Return (x, y) of the center of cell containing provided text 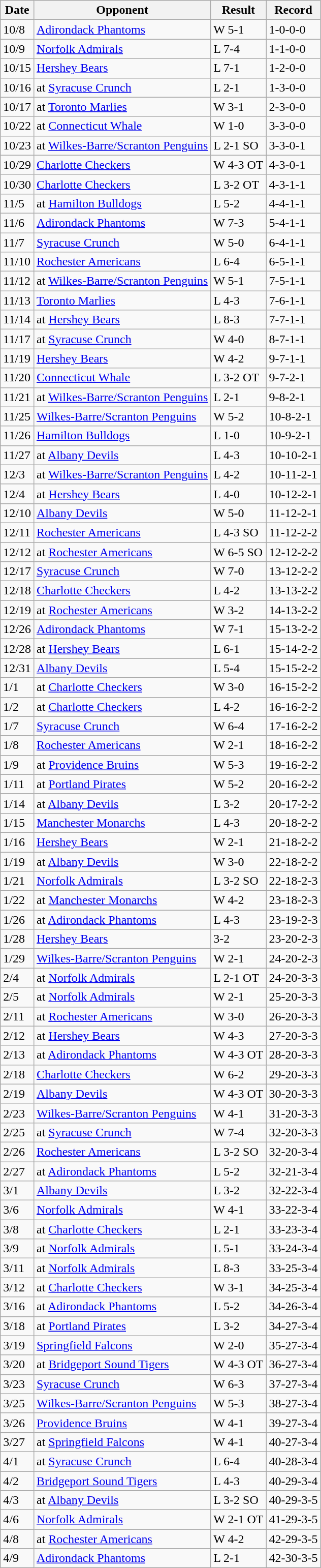
9-8-2-1 (294, 397)
12-12-2-2 (294, 552)
3/8 (17, 1229)
10-10-2-1 (294, 455)
42-30-3-5 (294, 1558)
14-13-2-2 (294, 610)
13-13-2-2 (294, 591)
W 6-4 (239, 726)
1/19 (17, 862)
2/11 (17, 1016)
W 4-0 (239, 339)
40-28-3-4 (294, 1461)
15-15-2-2 (294, 668)
11/13 (17, 300)
3/6 (17, 1210)
3/20 (17, 1365)
at Providence Bruins (122, 765)
1-1-0-0 (294, 49)
L 6-1 (239, 649)
1/29 (17, 958)
4-4-1-1 (294, 203)
2/19 (17, 1094)
1/21 (17, 881)
W 4-3 (239, 1036)
Opponent (122, 10)
34-25-3-4 (294, 1287)
11/14 (17, 320)
2/25 (17, 1132)
7-5-1-1 (294, 281)
4/8 (17, 1539)
W 7-3 (239, 223)
10-11-2-1 (294, 474)
40-27-3-4 (294, 1442)
W 1-0 (239, 126)
1-2-0-0 (294, 68)
19-16-2-2 (294, 765)
1/22 (17, 900)
Connecticut Whale (122, 378)
10/15 (17, 68)
23-18-2-3 (294, 900)
11/27 (17, 455)
at Hamilton Bulldogs (122, 203)
Record (294, 10)
12/3 (17, 474)
2/27 (17, 1171)
28-20-3-3 (294, 1055)
2/4 (17, 978)
W 2-1 OT (239, 1520)
12/17 (17, 571)
2/23 (17, 1113)
10/23 (17, 145)
10/22 (17, 126)
12/11 (17, 532)
Toronto Marlies (122, 300)
10/29 (17, 165)
2/12 (17, 1036)
1/16 (17, 842)
4/1 (17, 1461)
2-3-0-0 (294, 107)
32-20-3-3 (294, 1132)
11/7 (17, 243)
at Manchester Monarchs (122, 900)
12/18 (17, 591)
2/13 (17, 1055)
3-3-0-1 (294, 145)
W 6-3 (239, 1384)
L 5-4 (239, 668)
1/2 (17, 707)
27-20-3-3 (294, 1036)
5-4-1-1 (294, 223)
33-23-3-4 (294, 1229)
11/5 (17, 203)
1/26 (17, 920)
1/7 (17, 726)
24-20-3-3 (294, 978)
W 7-4 (239, 1132)
10/16 (17, 87)
1/28 (17, 939)
9-7-1-1 (294, 358)
36-27-3-4 (294, 1365)
11/17 (17, 339)
11-12-2-2 (294, 532)
35-27-3-4 (294, 1345)
38-27-3-4 (294, 1403)
1/15 (17, 823)
15-13-2-2 (294, 629)
10/8 (17, 29)
L 2-1 OT (239, 978)
L 4-3 SO (239, 532)
11/25 (17, 416)
3/25 (17, 1403)
3/11 (17, 1268)
L 5-1 (239, 1249)
11-12-2-1 (294, 513)
40-29-3-5 (294, 1500)
10/30 (17, 184)
W 6-2 (239, 1074)
Springfield Falcons (122, 1345)
L 2-1 SO (239, 145)
W 7-1 (239, 629)
L 7-4 (239, 49)
32-22-3-4 (294, 1191)
L 4-0 (239, 494)
11/21 (17, 397)
L 1-0 (239, 436)
3/16 (17, 1307)
11/6 (17, 223)
3/27 (17, 1442)
41-29-3-5 (294, 1520)
34-26-3-4 (294, 1307)
3/23 (17, 1384)
L 7-1 (239, 68)
11/26 (17, 436)
11/19 (17, 358)
4-3-0-1 (294, 165)
at Bridgeport Sound Tigers (122, 1365)
10/17 (17, 107)
29-20-3-3 (294, 1074)
10-12-2-1 (294, 494)
42-29-3-5 (294, 1539)
39-27-3-4 (294, 1423)
4/3 (17, 1500)
9-7-2-1 (294, 378)
3/12 (17, 1287)
11/12 (17, 281)
22-18-2-2 (294, 862)
3-2 (239, 939)
12/28 (17, 649)
Manchester Monarchs (122, 823)
Hamilton Bulldogs (122, 436)
1/8 (17, 745)
25-20-3-3 (294, 997)
24-20-2-3 (294, 958)
40-29-3-4 (294, 1481)
11/10 (17, 262)
13-12-2-2 (294, 571)
32-21-3-4 (294, 1171)
12/19 (17, 610)
20-18-2-2 (294, 823)
1/11 (17, 784)
1-0-0-0 (294, 29)
3/9 (17, 1249)
3/18 (17, 1326)
W 6-5 SO (239, 552)
20-16-2-2 (294, 784)
33-24-3-4 (294, 1249)
1/1 (17, 687)
15-14-2-2 (294, 649)
10-8-2-1 (294, 416)
Result (239, 10)
4-3-1-1 (294, 184)
W 3-2 (239, 610)
17-16-2-2 (294, 726)
33-22-3-4 (294, 1210)
12/10 (17, 513)
1-3-0-0 (294, 87)
4/2 (17, 1481)
6-4-1-1 (294, 243)
Date (17, 10)
4/9 (17, 1558)
2/26 (17, 1152)
22-18-2-3 (294, 881)
11/20 (17, 378)
1/9 (17, 765)
at Connecticut Whale (122, 126)
Providence Bruins (122, 1423)
12/12 (17, 552)
10-9-2-1 (294, 436)
2/18 (17, 1074)
W 2-0 (239, 1345)
3/1 (17, 1191)
23-20-2-3 (294, 939)
20-17-2-2 (294, 803)
18-16-2-2 (294, 745)
16-15-2-2 (294, 687)
33-25-3-4 (294, 1268)
26-20-3-3 (294, 1016)
12/31 (17, 668)
W 7-0 (239, 571)
23-19-2-3 (294, 920)
3/19 (17, 1345)
12/26 (17, 629)
12/4 (17, 494)
1/14 (17, 803)
8-7-1-1 (294, 339)
7-6-1-1 (294, 300)
3-3-0-0 (294, 126)
at Springfield Falcons (122, 1442)
3/26 (17, 1423)
34-27-3-4 (294, 1326)
7-7-1-1 (294, 320)
21-18-2-2 (294, 842)
30-20-3-3 (294, 1094)
31-20-3-3 (294, 1113)
6-5-1-1 (294, 262)
2/5 (17, 997)
at Toronto Marlies (122, 107)
4/6 (17, 1520)
16-16-2-2 (294, 707)
10/9 (17, 49)
32-20-3-4 (294, 1152)
Bridgeport Sound Tigers (122, 1481)
37-27-3-4 (294, 1384)
